Scan for the cell matching the given text and deliver its (x, y) coordinate at center. 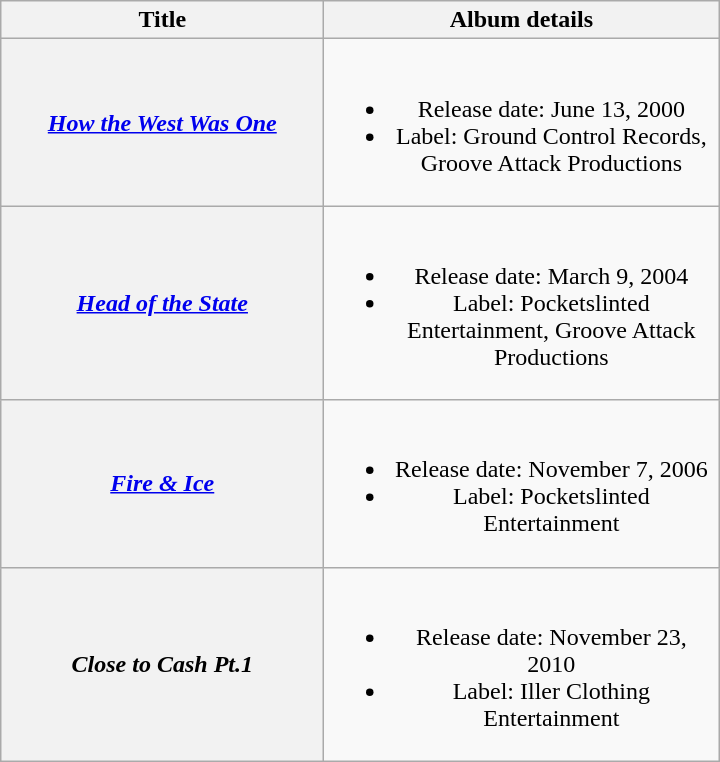
Album details (522, 20)
Head of the State (162, 303)
Release date: November 7, 2006Label: Pocketslinted Entertainment (522, 484)
Title (162, 20)
Release date: March 9, 2004Label: Pocketslinted Entertainment, Groove Attack Productions (522, 303)
Release date: June 13, 2000Label: Ground Control Records, Groove Attack Productions (522, 122)
Release date: November 23, 2010Label: Iller Clothing Entertainment (522, 664)
Close to Cash Pt.1 (162, 664)
How the West Was One (162, 122)
Fire & Ice (162, 484)
